Return (x, y) of the center of cell containing provided text 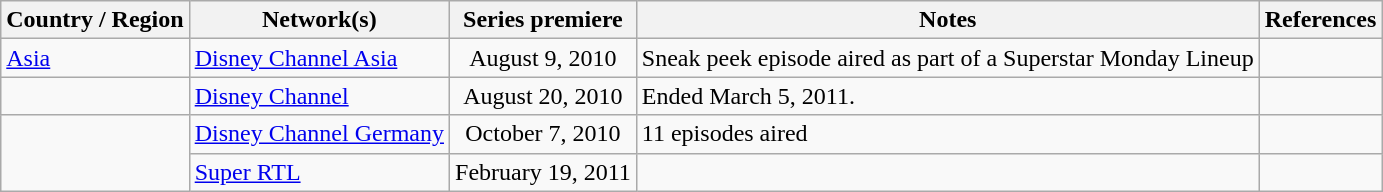
Disney Channel (319, 96)
Country / Region (95, 20)
Disney Channel Germany (319, 134)
Notes (948, 20)
August 9, 2010 (544, 58)
Ended March 5, 2011. (948, 96)
August 20, 2010 (544, 96)
Series premiere (544, 20)
October 7, 2010 (544, 134)
Super RTL (319, 172)
Asia (95, 58)
February 19, 2011 (544, 172)
11 episodes aired (948, 134)
Network(s) (319, 20)
References (1320, 20)
Disney Channel Asia (319, 58)
Sneak peek episode aired as part of a Superstar Monday Lineup (948, 58)
